Find where the given text appears and provide that cell's center as (x, y) coordinate. 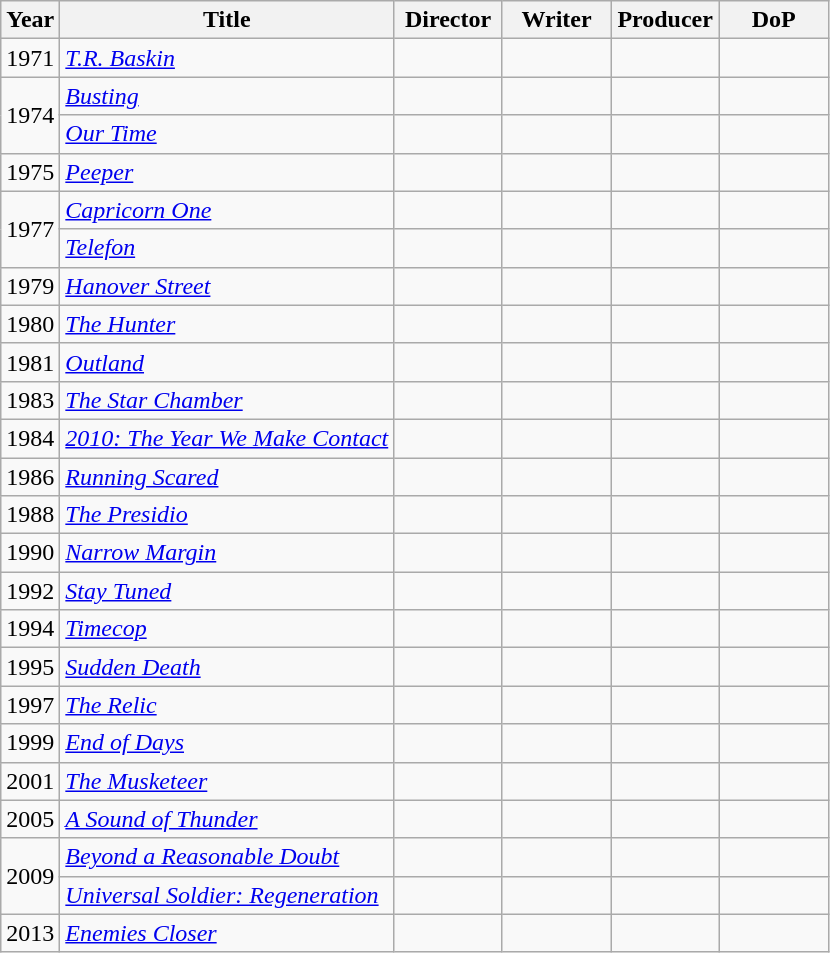
Timecop (227, 629)
1981 (30, 362)
Busting (227, 96)
Sudden Death (227, 667)
1999 (30, 743)
The Musketeer (227, 781)
Narrow Margin (227, 553)
1979 (30, 286)
Our Time (227, 134)
Writer (556, 20)
The Presidio (227, 515)
2005 (30, 819)
1992 (30, 591)
1986 (30, 477)
Stay Tuned (227, 591)
Outland (227, 362)
1995 (30, 667)
Capricorn One (227, 210)
Title (227, 20)
T.R. Baskin (227, 58)
The Relic (227, 705)
1990 (30, 553)
Peeper (227, 172)
The Hunter (227, 324)
DoP (774, 20)
2013 (30, 933)
Universal Soldier: Regeneration (227, 895)
2009 (30, 876)
1988 (30, 515)
Hanover Street (227, 286)
A Sound of Thunder (227, 819)
Telefon (227, 248)
Producer (666, 20)
1983 (30, 400)
1980 (30, 324)
1997 (30, 705)
1984 (30, 438)
End of Days (227, 743)
1994 (30, 629)
Director (448, 20)
Enemies Closer (227, 933)
2001 (30, 781)
1977 (30, 229)
The Star Chamber (227, 400)
2010: The Year We Make Contact (227, 438)
Beyond a Reasonable Doubt (227, 857)
1971 (30, 58)
Running Scared (227, 477)
Year (30, 20)
1974 (30, 115)
1975 (30, 172)
